Return (X, Y) of the center of cell containing provided text 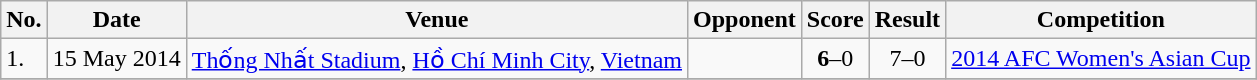
Result (907, 20)
Score (835, 20)
Opponent (745, 20)
6–0 (835, 59)
Venue (436, 20)
15 May 2014 (116, 59)
1. (24, 59)
7–0 (907, 59)
Date (116, 20)
Thống Nhất Stadium, Hồ Chí Minh City, Vietnam (436, 59)
No. (24, 20)
Competition (1101, 20)
2014 AFC Women's Asian Cup (1101, 59)
